Output the (X, Y) coordinate of the center of the cell containing the given text.  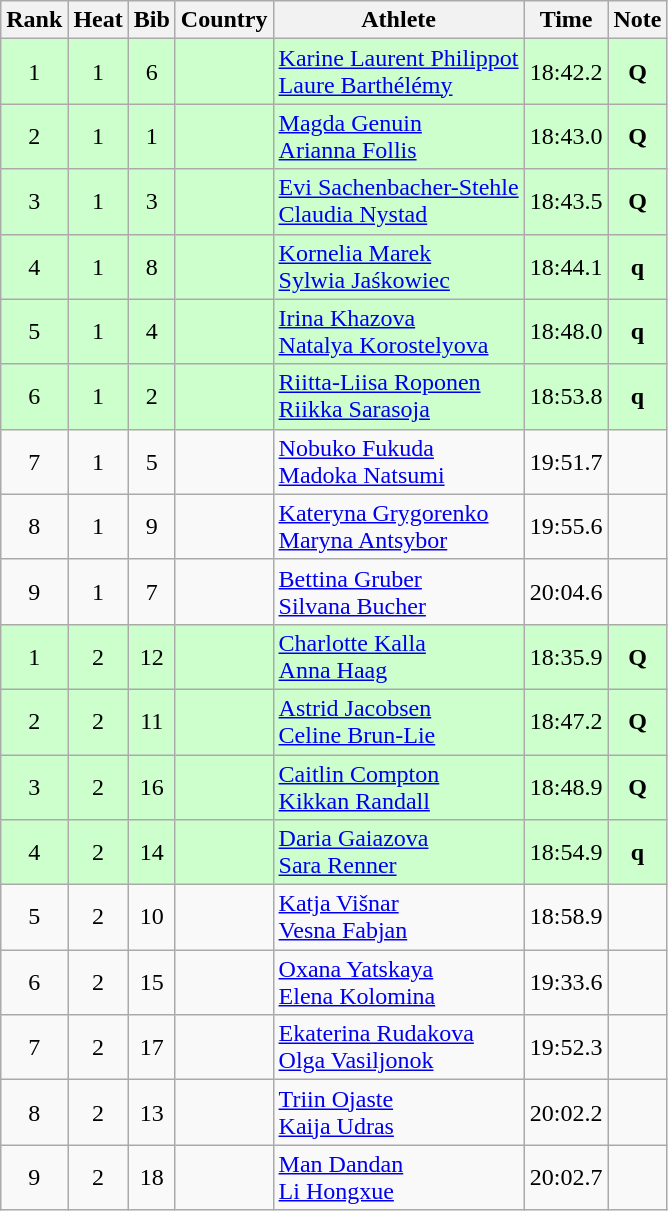
19:55.6 (566, 526)
18 (152, 1178)
19:52.3 (566, 1048)
18:54.9 (566, 852)
18:43.0 (566, 136)
18:48.9 (566, 786)
10 (152, 918)
Heat (98, 20)
Oxana YatskayaElena Kolomina (398, 982)
18:53.8 (566, 396)
Athlete (398, 20)
Daria GaiazovaSara Renner (398, 852)
18:42.2 (566, 72)
Country (224, 20)
Bib (152, 20)
Magda GenuinArianna Follis (398, 136)
16 (152, 786)
17 (152, 1048)
Nobuko FukudaMadoka Natsumi (398, 462)
Kateryna GrygorenkoMaryna Antsybor (398, 526)
Katja VišnarVesna Fabjan (398, 918)
15 (152, 982)
18:43.5 (566, 202)
11 (152, 722)
19:51.7 (566, 462)
18:58.9 (566, 918)
Karine Laurent PhilippotLaure Barthélémy (398, 72)
Triin OjasteKaija Udras (398, 1112)
Caitlin ComptonKikkan Randall (398, 786)
Evi Sachenbacher-StehleClaudia Nystad (398, 202)
20:04.6 (566, 592)
13 (152, 1112)
Rank (34, 20)
12 (152, 656)
18:48.0 (566, 332)
Time (566, 20)
Riitta-Liisa RoponenRiikka Sarasoja (398, 396)
Man DandanLi Hongxue (398, 1178)
Note (638, 20)
Ekaterina RudakovaOlga Vasiljonok (398, 1048)
20:02.7 (566, 1178)
20:02.2 (566, 1112)
14 (152, 852)
Bettina GruberSilvana Bucher (398, 592)
Astrid JacobsenCeline Brun-Lie (398, 722)
19:33.6 (566, 982)
Charlotte KallaAnna Haag (398, 656)
18:47.2 (566, 722)
18:44.1 (566, 266)
Kornelia MarekSylwia Jaśkowiec (398, 266)
18:35.9 (566, 656)
Irina KhazovaNatalya Korostelyova (398, 332)
